Detect which cell encompasses the target text, then output its (x, y) center coordinate. 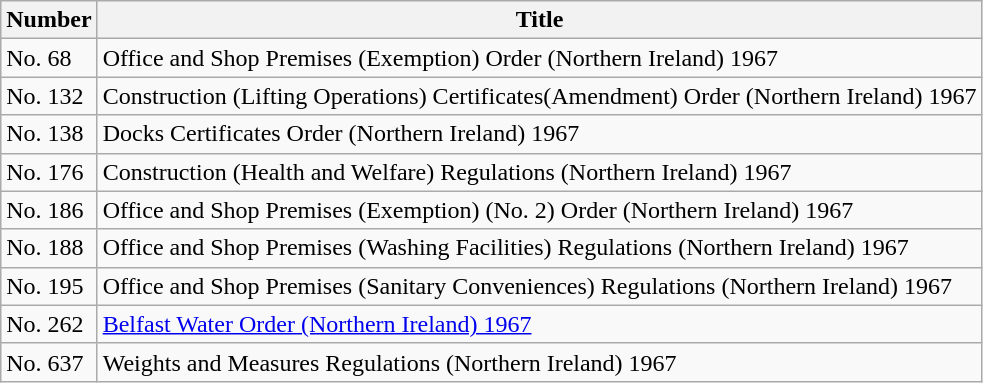
No. 186 (49, 210)
Number (49, 20)
Construction (Lifting Operations) Certificates(Amendment) Order (Northern Ireland) 1967 (540, 96)
No. 195 (49, 286)
No. 262 (49, 324)
No. 176 (49, 172)
Office and Shop Premises (Sanitary Conveniences) Regulations (Northern Ireland) 1967 (540, 286)
No. 68 (49, 58)
No. 188 (49, 248)
Title (540, 20)
Office and Shop Premises (Washing Facilities) Regulations (Northern Ireland) 1967 (540, 248)
Docks Certificates Order (Northern Ireland) 1967 (540, 134)
No. 637 (49, 362)
No. 138 (49, 134)
Belfast Water Order (Northern Ireland) 1967 (540, 324)
Weights and Measures Regulations (Northern Ireland) 1967 (540, 362)
No. 132 (49, 96)
Office and Shop Premises (Exemption) (No. 2) Order (Northern Ireland) 1967 (540, 210)
Construction (Health and Welfare) Regulations (Northern Ireland) 1967 (540, 172)
Office and Shop Premises (Exemption) Order (Northern Ireland) 1967 (540, 58)
